Identify which cell holds the provided text, then report its [x, y] central coordinate. 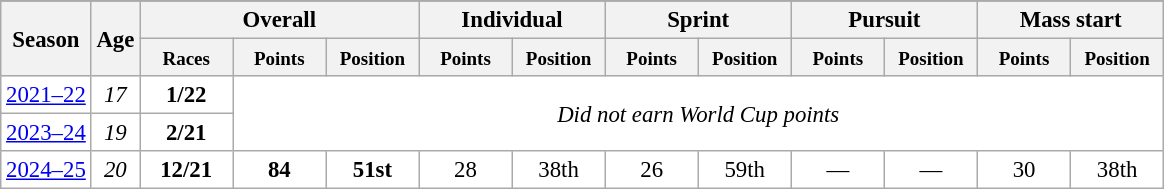
Season [46, 38]
28 [466, 170]
30 [1024, 170]
Mass start [1070, 20]
12/21 [186, 170]
17 [116, 95]
Pursuit [884, 20]
2024–25 [46, 170]
Individual [512, 20]
2021–22 [46, 95]
Did not earn World Cup points [698, 114]
26 [652, 170]
1/22 [186, 95]
2/21 [186, 133]
20 [116, 170]
51st [372, 170]
Age [116, 38]
59th [744, 170]
Sprint [698, 20]
84 [280, 170]
2023–24 [46, 133]
Races [186, 58]
Overall [280, 20]
19 [116, 133]
